Search for the cell housing the specified text and yield its (X, Y) center coordinate. 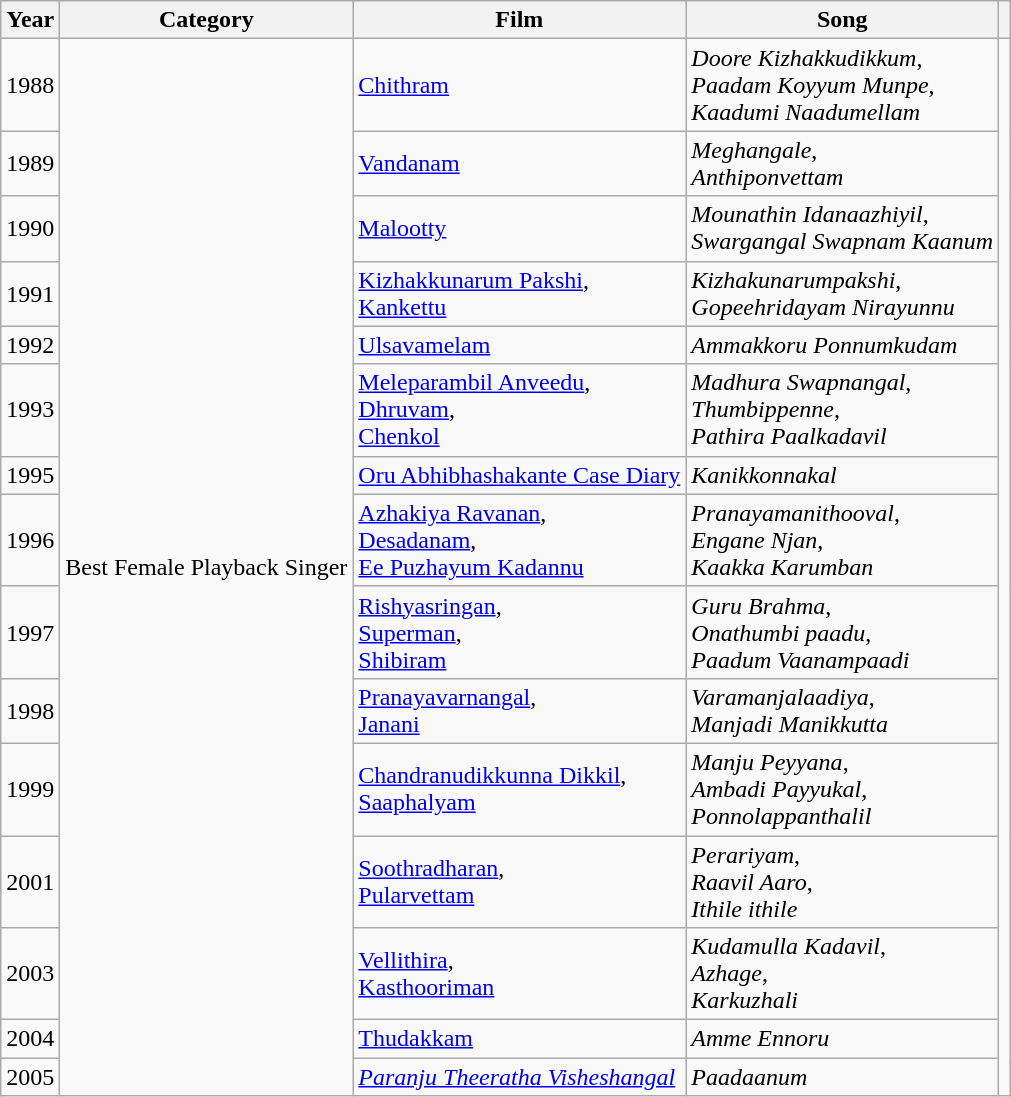
Malootty (520, 228)
2004 (30, 1039)
Guru Brahma, Onathumbi paadu, Paadum Vaanampaadi (842, 632)
Kudamulla Kadavil, Azhage, Karkuzhali (842, 974)
Mounathin Idanaazhiyil, Swargangal Swapnam Kaanum (842, 228)
Film (520, 20)
Kizhakunarumpakshi, Gopeehridayam Nirayunnu (842, 294)
Ulsavamelam (520, 345)
Soothradharan, Pularvettam (520, 882)
Paranju Theeratha Visheshangal (520, 1077)
Varamanjalaadiya, Manjadi Manikkutta (842, 710)
Best Female Playback Singer (206, 568)
Meghangale, Anthiponvettam (842, 164)
Azhakiya Ravanan, Desadanam, Ee Puzhayum Kadannu (520, 540)
Song (842, 20)
Meleparambil Anveedu, Dhruvam, Chenkol (520, 410)
Ammakkoru Ponnumkudam (842, 345)
Manju Peyyana, Ambadi Payyukal, Ponnolappanthalil (842, 789)
Doore Kizhakkudikkum, Paadam Koyyum Munpe, Kaadumi Naadumellam (842, 85)
Chithram (520, 85)
1990 (30, 228)
Pranayamanithooval, Engane Njan, Kaakka Karumban (842, 540)
1997 (30, 632)
Kizhakkunarum Pakshi, Kankettu (520, 294)
2005 (30, 1077)
Category (206, 20)
Year (30, 20)
Rishyasringan, Superman, Shibiram (520, 632)
1999 (30, 789)
1995 (30, 475)
1998 (30, 710)
2001 (30, 882)
1992 (30, 345)
Vellithira, Kasthooriman (520, 974)
Madhura Swapnangal, Thumbippenne, Pathira Paalkadavil (842, 410)
Oru Abhibhashakante Case Diary (520, 475)
1993 (30, 410)
1989 (30, 164)
1991 (30, 294)
Perariyam, Raavil Aaro, Ithile ithile (842, 882)
1996 (30, 540)
Vandanam (520, 164)
Chandranudikkunna Dikkil, Saaphalyam (520, 789)
Amme Ennoru (842, 1039)
1988 (30, 85)
2003 (30, 974)
Pranayavarnangal, Janani (520, 710)
Thudakkam (520, 1039)
Kanikkonnakal (842, 475)
Paadaanum (842, 1077)
